Find where the given text appears and provide that cell's center as [X, Y] coordinate. 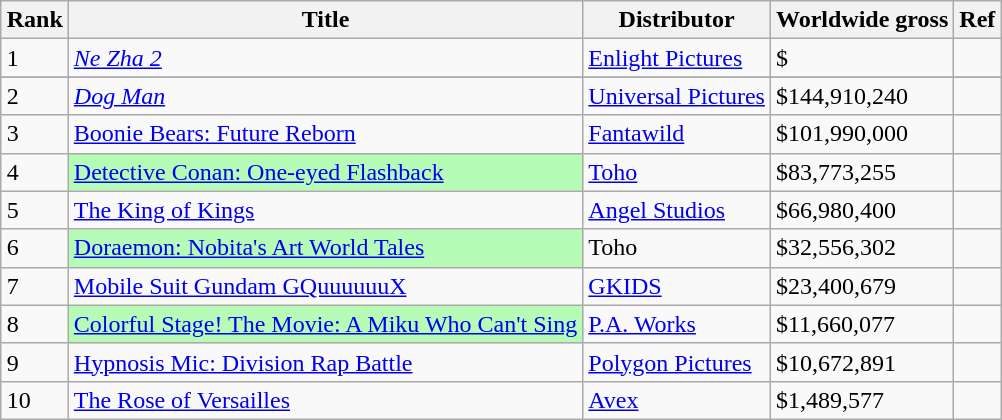
Angel Studios [677, 210]
$66,980,400 [862, 210]
GKIDS [677, 286]
The Rose of Versailles [325, 400]
Ne Zha 2 [325, 58]
4 [34, 172]
P.A. Works [677, 324]
$101,990,000 [862, 134]
Colorful Stage! The Movie: A Miku Who Can't Sing [325, 324]
Fantawild [677, 134]
$83,773,255 [862, 172]
7 [34, 286]
Distributor [677, 20]
$32,556,302 [862, 248]
8 [34, 324]
Dog Man [325, 96]
3 [34, 134]
$1,489,577 [862, 400]
$144,910,240 [862, 96]
Universal Pictures [677, 96]
$10,672,891 [862, 362]
5 [34, 210]
9 [34, 362]
Ref [978, 20]
Hypnosis Mic: Division Rap Battle [325, 362]
1 [34, 58]
2 [34, 96]
The King of Kings [325, 210]
Boonie Bears: Future Reborn [325, 134]
6 [34, 248]
Avex [677, 400]
$23,400,679 [862, 286]
Mobile Suit Gundam GQuuuuuuX [325, 286]
10 [34, 400]
$ [862, 58]
Polygon Pictures [677, 362]
Rank [34, 20]
Title [325, 20]
Doraemon: Nobita's Art World Tales [325, 248]
$11,660,077 [862, 324]
Enlight Pictures [677, 58]
Detective Conan: One-eyed Flashback [325, 172]
Worldwide gross [862, 20]
